Extract the [X, Y] coordinate from the center of the cell holding the provided text.  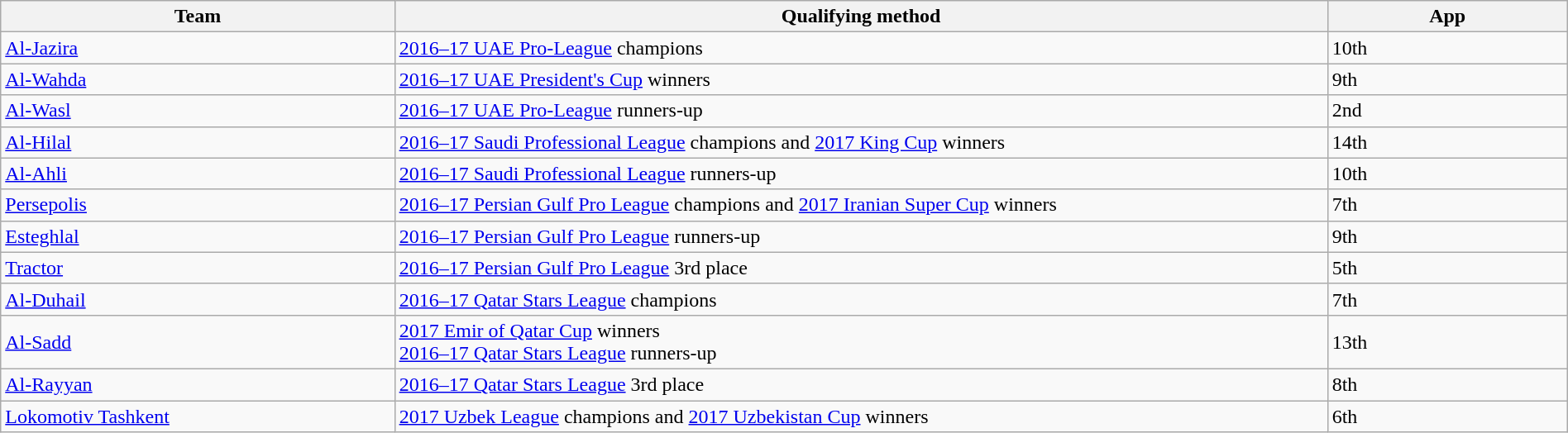
2016–17 Qatar Stars League champions [861, 299]
Al-Sadd [198, 342]
App [1447, 17]
2016–17 Persian Gulf Pro League champions and 2017 Iranian Super Cup winners [861, 205]
13th [1447, 342]
2016–17 Persian Gulf Pro League runners-up [861, 236]
5th [1447, 268]
8th [1447, 384]
Persepolis [198, 205]
Tractor [198, 268]
Al-Rayyan [198, 384]
2017 Emir of Qatar Cup winners2016–17 Qatar Stars League runners-up [861, 342]
2016–17 UAE Pro-League runners-up [861, 111]
2nd [1447, 111]
Al-Duhail [198, 299]
Al-Hilal [198, 142]
Qualifying method [861, 17]
2016–17 UAE President's Cup winners [861, 79]
Lokomotiv Tashkent [198, 416]
Al-Wasl [198, 111]
2016–17 UAE Pro-League champions [861, 48]
Al-Ahli [198, 174]
6th [1447, 416]
Al-Jazira [198, 48]
2016–17 Saudi Professional League champions and 2017 King Cup winners [861, 142]
2017 Uzbek League champions and 2017 Uzbekistan Cup winners [861, 416]
14th [1447, 142]
2016–17 Persian Gulf Pro League 3rd place [861, 268]
2016–17 Qatar Stars League 3rd place [861, 384]
Al-Wahda [198, 79]
Esteghlal [198, 236]
2016–17 Saudi Professional League runners-up [861, 174]
Team [198, 17]
